Search for the cell housing the specified text and yield its (X, Y) center coordinate. 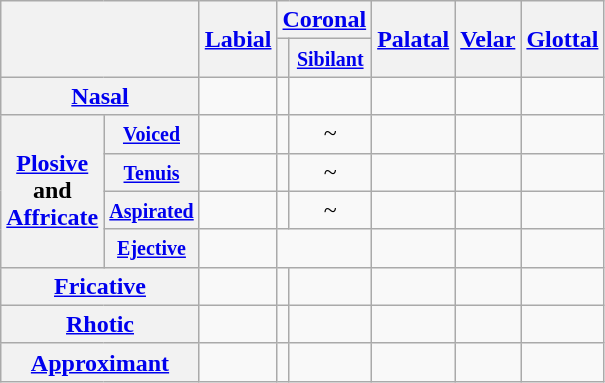
Rhotic (100, 324)
Glottal (562, 39)
Fricative (100, 286)
Velar (488, 39)
Coronal (324, 20)
Sibilant (330, 58)
Voiced (152, 134)
Ejective (152, 248)
Labial (238, 39)
Aspirated (152, 210)
Approximant (100, 362)
Tenuis (152, 172)
Nasal (100, 96)
PlosiveandAffricate (52, 191)
Palatal (414, 39)
